Return (x, y) of the center of cell containing provided text 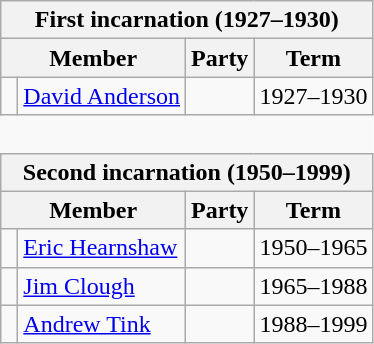
First incarnation (1927–1930) (187, 20)
1950–1965 (314, 248)
1927–1930 (314, 96)
Second incarnation (1950–1999) (187, 172)
David Anderson (102, 96)
Eric Hearnshaw (102, 248)
Andrew Tink (102, 324)
1965–1988 (314, 286)
1988–1999 (314, 324)
Jim Clough (102, 286)
